Return the (x, y) coordinate for the center point of the cell that contains the specified text.  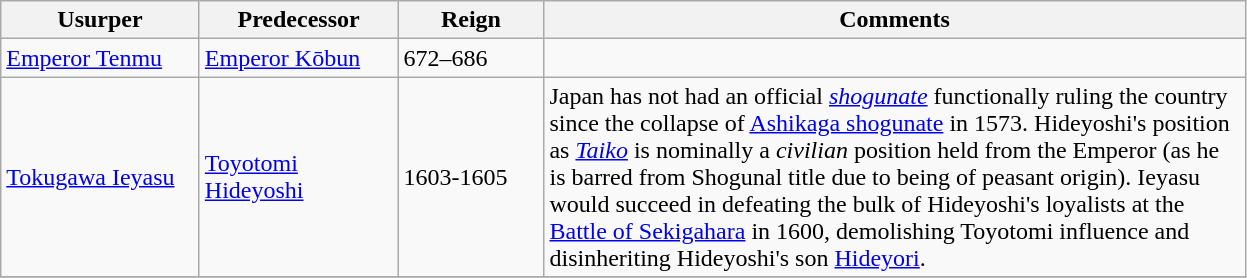
Predecessor (298, 20)
Reign (471, 20)
1603-1605 (471, 177)
Emperor Kōbun (298, 58)
Usurper (100, 20)
Toyotomi Hideyoshi (298, 177)
Tokugawa Ieyasu (100, 177)
Emperor Tenmu (100, 58)
Comments (894, 20)
672–686 (471, 58)
